For the text-containing cell, return its midpoint in [x, y] coordinate format. 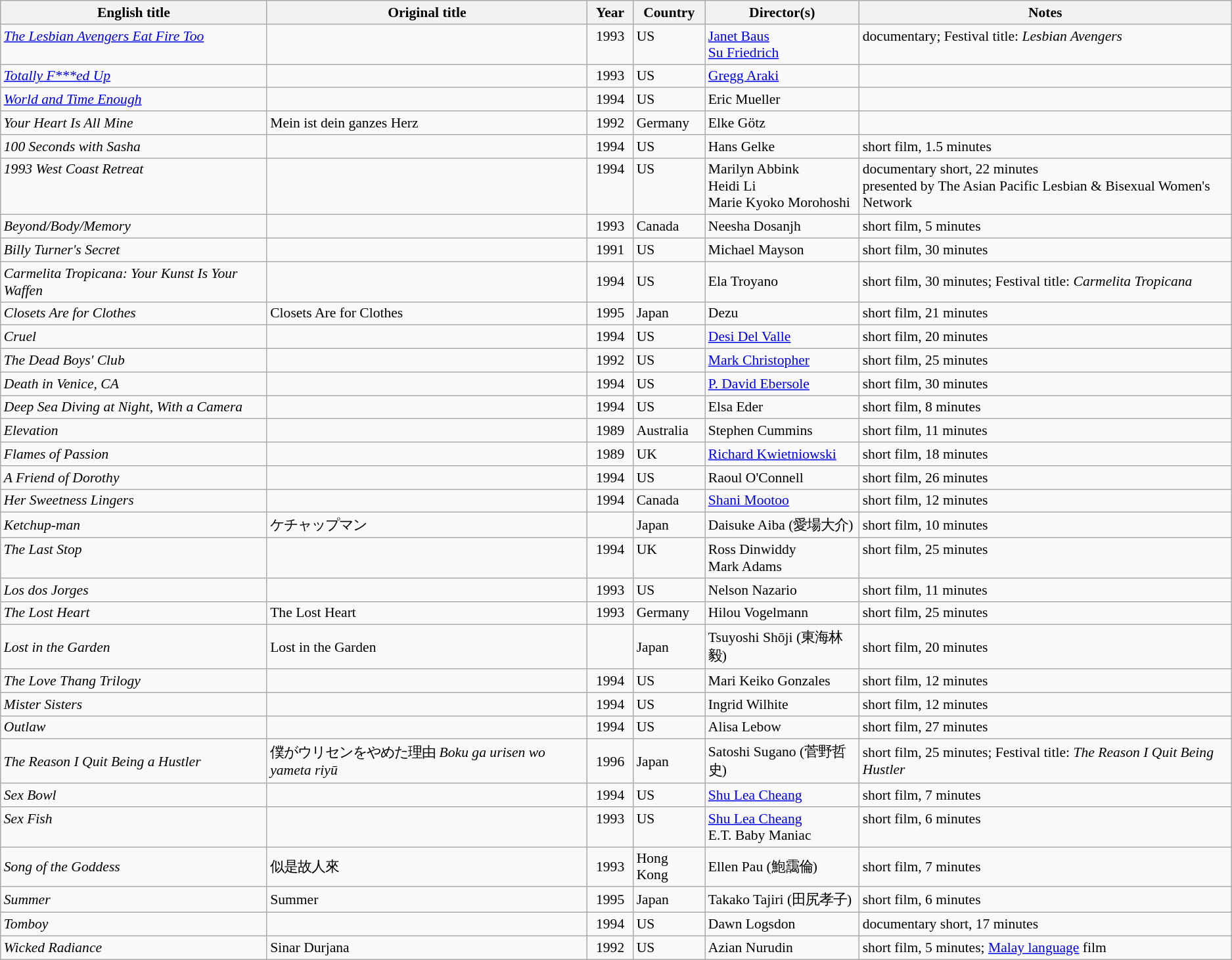
Tomboy [134, 925]
Ross Dinwiddy Mark Adams [782, 559]
Michael Mayson [782, 250]
short film, 21 minutes [1045, 313]
P. David Ebersole [782, 384]
The Last Stop [134, 559]
Death in Venice, CA [134, 384]
Satoshi Sugano (菅野哲史) [782, 761]
Nelson Nazario [782, 590]
1991 [610, 250]
Hilou Vogelmann [782, 613]
short film, 5 minutes [1045, 227]
Elke Götz [782, 123]
Original title [427, 12]
short film, 8 minutes [1045, 407]
short film, 27 minutes [1045, 727]
The Dead Boys' Club [134, 361]
Sex Bowl [134, 795]
documentary; Festival title: Lesbian Avengers [1045, 45]
Shu Lea Cheang [782, 795]
Los dos Jorges [134, 590]
Wicked Radiance [134, 948]
Mein ist dein ganzes Herz [427, 123]
Marilyn Abbink Heidi Li Marie Kyoko Morohoshi [782, 187]
Stephen Cummins [782, 431]
ケチャップマン [427, 526]
Ellen Pau (鮑靄倫) [782, 867]
Shani Mootoo [782, 501]
short film, 5 minutes; Malay language film [1045, 948]
documentary short, 22 minutes presented by The Asian Pacific Lesbian & Bisexual Women's Network [1045, 187]
Janet Baus Su Friedrich [782, 45]
Australia [669, 431]
short film, 10 minutes [1045, 526]
Alisa Lebow [782, 727]
100 Seconds with Sasha [134, 147]
documentary short, 17 minutes [1045, 925]
short film, 25 minutes; Festival title: The Reason I Quit Being Hustler [1045, 761]
Dawn Logsdon [782, 925]
僕がウリセンをやめた理由 Boku ga urisen wo yameta riyū [427, 761]
short film, 30 minutes; Festival title: Carmelita Tropicana [1045, 281]
Dezu [782, 313]
Takako Tajiri (田尻孝子) [782, 900]
Mari Keiko Gonzales [782, 681]
short film, 26 minutes [1045, 478]
Sex Fish [134, 827]
Mark Christopher [782, 361]
Elevation [134, 431]
Your Heart Is All Mine [134, 123]
The Lesbian Avengers Eat Fire Too [134, 45]
Notes [1045, 12]
Deep Sea Diving at Night, With a Camera [134, 407]
short film, 1.5 minutes [1045, 147]
Beyond/Body/Memory [134, 227]
1993 West Coast Retreat [134, 187]
Gregg Araki [782, 76]
Raoul O'Connell [782, 478]
World and Time Enough [134, 100]
Year [610, 12]
Shu Lea Cheang E.T. Baby Maniac [782, 827]
Billy Turner's Secret [134, 250]
Hans Gelke [782, 147]
English title [134, 12]
Elsa Eder [782, 407]
Neesha Dosanjh [782, 227]
Ingrid Wilhite [782, 704]
似是故人來 [427, 867]
Eric Mueller [782, 100]
A Friend of Dorothy [134, 478]
Totally F***ed Up [134, 76]
Tsuyoshi Shōji (東海林毅) [782, 647]
Ela Troyano [782, 281]
Her Sweetness Lingers [134, 501]
short film, 18 minutes [1045, 454]
The Reason I Quit Being a Hustler [134, 761]
Director(s) [782, 12]
Carmelita Tropicana: Your Kunst Is Your Waffen [134, 281]
Hong Kong [669, 867]
Sinar Durjana [427, 948]
1996 [610, 761]
Ketchup-man [134, 526]
Song of the Goddess [134, 867]
Richard Kwietniowski [782, 454]
Country [669, 12]
Outlaw [134, 727]
Mister Sisters [134, 704]
Desi Del Valle [782, 337]
Flames of Passion [134, 454]
Cruel [134, 337]
Daisuke Aiba (愛場大介) [782, 526]
Azian Nurudin [782, 948]
The Love Thang Trilogy [134, 681]
